Determine the (x, y) coordinate at the center of the cell enclosing the given text.  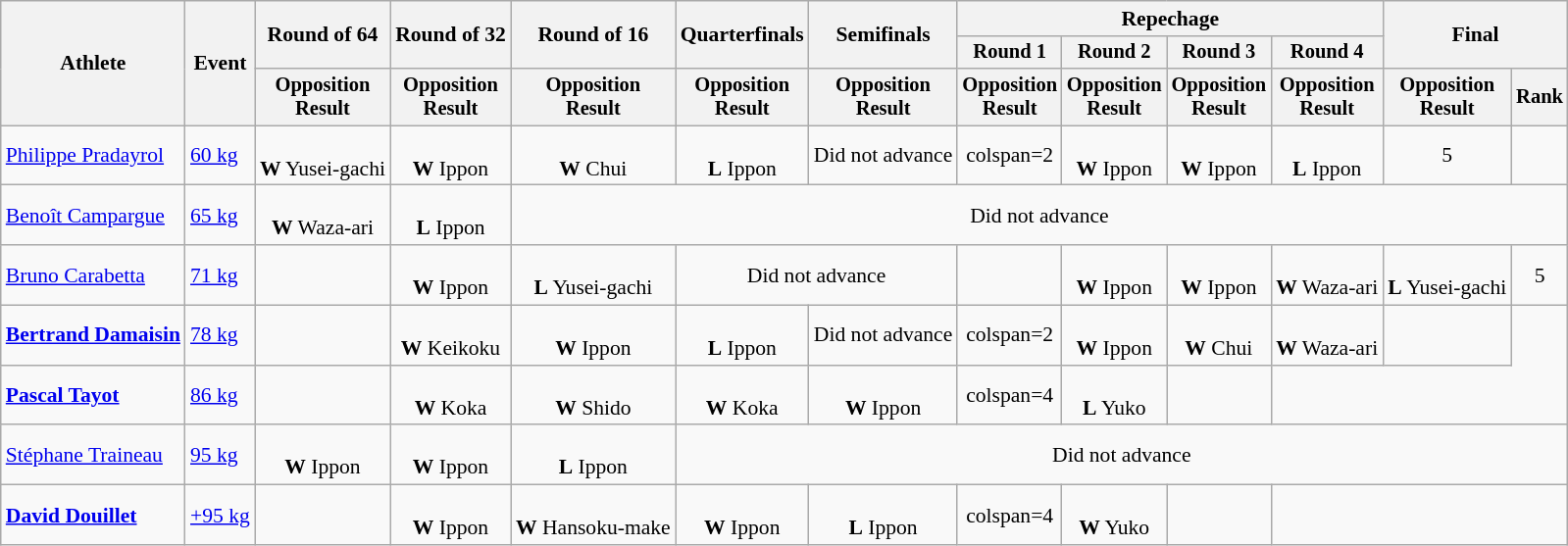
Round 2 (1114, 53)
Philippe Pradayrol (93, 155)
Round of 16 (593, 35)
86 kg (220, 396)
78 kg (220, 335)
Final (1475, 35)
Round 1 (1010, 53)
Round 4 (1327, 53)
Semifinals (884, 35)
W Hansoku-make (593, 516)
Event (220, 63)
Bertrand Damaisin (93, 335)
W Yuko (1114, 516)
Round 3 (1220, 53)
Quarterfinals (742, 35)
Repechage (1170, 19)
W Shido (593, 396)
60 kg (220, 155)
95 kg (220, 455)
Round of 64 (323, 35)
+95 kg (220, 516)
W Yusei-gachi (323, 155)
Benoît Campargue (93, 216)
71 kg (220, 274)
Athlete (93, 63)
Round of 32 (451, 35)
W Keikoku (451, 335)
Rank (1540, 97)
L Yuko (1114, 396)
65 kg (220, 216)
David Douillet (93, 516)
Bruno Carabetta (93, 274)
Stéphane Traineau (93, 455)
Pascal Tayot (93, 396)
